Pinpoint the cell where the given text exists, returning its (x, y) midpoint coordinate. 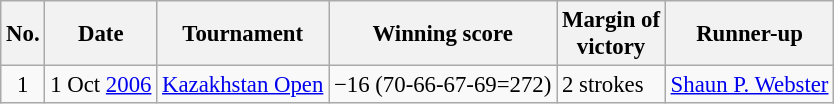
2 strokes (612, 85)
Shaun P. Webster (749, 85)
1 (23, 85)
Margin ofvictory (612, 34)
Kazakhstan Open (243, 85)
Tournament (243, 34)
−16 (70-66-67-69=272) (443, 85)
1 Oct 2006 (101, 85)
No. (23, 34)
Runner-up (749, 34)
Winning score (443, 34)
Date (101, 34)
